Determine the [X, Y] coordinate at the center of the cell enclosing the given text.  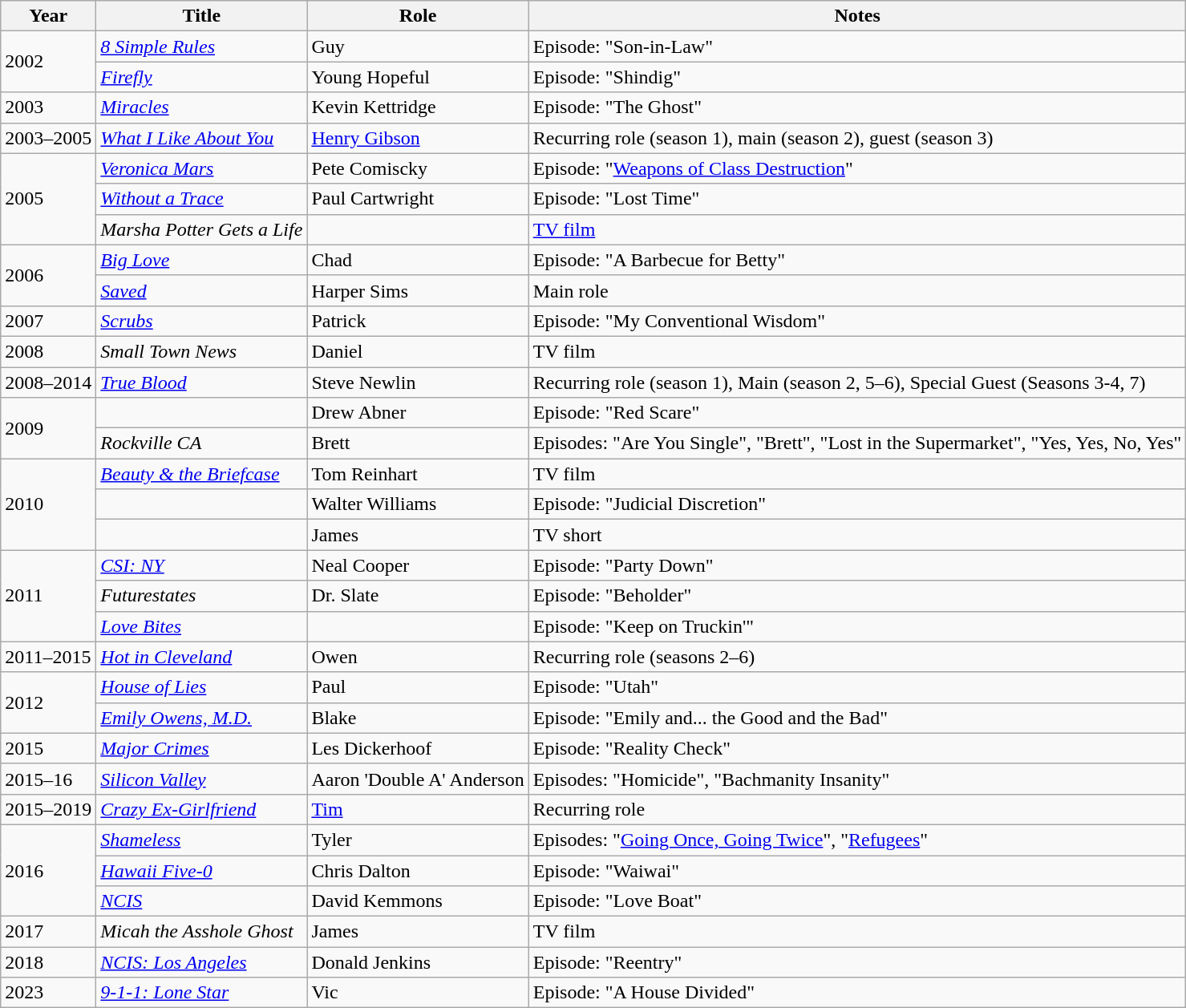
Tim [418, 809]
2017 [48, 932]
Notes [857, 16]
2011–2015 [48, 657]
Miracles [202, 107]
Rockville CA [202, 443]
Pete Comiscky [418, 168]
Episode: "Waiwai" [857, 870]
House of Lies [202, 687]
Drew Abner [418, 413]
Young Hopeful [418, 77]
2015–16 [48, 779]
9-1-1: Lone Star [202, 993]
Hawaii Five-0 [202, 870]
Small Town News [202, 351]
Marsha Potter Gets a Life [202, 229]
Brett [418, 443]
Les Dickerhoof [418, 748]
Title [202, 16]
Recurring role (seasons 2–6) [857, 657]
2011 [48, 596]
Episode: "Reality Check" [857, 748]
Without a Trace [202, 199]
David Kemmons [418, 901]
Emily Owens, M.D. [202, 718]
Aaron 'Double A' Anderson [418, 779]
Neal Cooper [418, 565]
Silicon Valley [202, 779]
2007 [48, 321]
Episode: "Weapons of Class Destruction" [857, 168]
Love Bites [202, 626]
Recurring role (season 1), Main (season 2, 5–6), Special Guest (Seasons 3-4, 7) [857, 383]
Walter Williams [418, 504]
Guy [418, 47]
Dr. Slate [418, 596]
Major Crimes [202, 748]
Patrick [418, 321]
Episode: "Beholder" [857, 596]
2003 [48, 107]
8 Simple Rules [202, 47]
Owen [418, 657]
Recurring role (season 1), main (season 2), guest (season 3) [857, 138]
2006 [48, 275]
NCIS: Los Angeles [202, 962]
Daniel [418, 351]
Tyler [418, 840]
Crazy Ex-Girlfriend [202, 809]
Episode: "Emily and... the Good and the Bad" [857, 718]
Episode: "My Conventional Wisdom" [857, 321]
2003–2005 [48, 138]
Shameless [202, 840]
Recurring role [857, 809]
Episode: "Utah" [857, 687]
Kevin Kettridge [418, 107]
Saved [202, 290]
2008 [48, 351]
Veronica Mars [202, 168]
Role [418, 16]
2010 [48, 504]
CSI: NY [202, 565]
Henry Gibson [418, 138]
Big Love [202, 260]
2008–2014 [48, 383]
True Blood [202, 383]
Episodes: "Are You Single", "Brett", "Lost in the Supermarket", "Yes, Yes, No, Yes" [857, 443]
Steve Newlin [418, 383]
Vic [418, 993]
Paul [418, 687]
Episode: "Shindig" [857, 77]
Episode: "Party Down" [857, 565]
Episode: "Reentry" [857, 962]
Hot in Cleveland [202, 657]
Episode: "Son-in-Law" [857, 47]
Episode: "Judicial Discretion" [857, 504]
2018 [48, 962]
Episode: "A House Divided" [857, 993]
Beauty & the Briefcase [202, 474]
2005 [48, 199]
What I Like About You [202, 138]
Blake [418, 718]
Firefly [202, 77]
2016 [48, 870]
Episode: "Keep on Truckin'" [857, 626]
2012 [48, 702]
Chris Dalton [418, 870]
Year [48, 16]
Futurestates [202, 596]
Micah the Asshole Ghost [202, 932]
TV short [857, 535]
2009 [48, 428]
Donald Jenkins [418, 962]
Episodes: "Going Once, Going Twice", "Refugees" [857, 840]
2023 [48, 993]
2002 [48, 62]
2015–2019 [48, 809]
Episode: "The Ghost" [857, 107]
Episodes: "Homicide", "Bachmanity Insanity" [857, 779]
Episode: "Lost Time" [857, 199]
Episode: "Red Scare" [857, 413]
Paul Cartwright [418, 199]
2015 [48, 748]
Chad [418, 260]
Main role [857, 290]
Tom Reinhart [418, 474]
Episode: "A Barbecue for Betty" [857, 260]
Harper Sims [418, 290]
Episode: "Love Boat" [857, 901]
NCIS [202, 901]
Scrubs [202, 321]
